Locate the cell with the specified text and output its (X, Y) center coordinate. 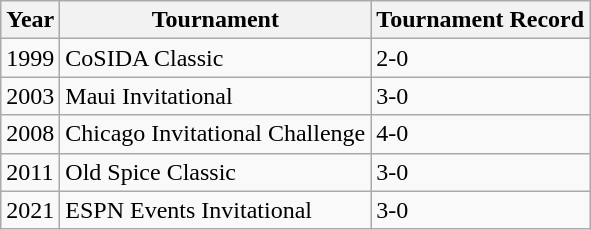
Year (30, 20)
Old Spice Classic (216, 172)
1999 (30, 58)
ESPN Events Invitational (216, 210)
Chicago Invitational Challenge (216, 134)
2008 (30, 134)
2-0 (480, 58)
2003 (30, 96)
Maui Invitational (216, 96)
4-0 (480, 134)
CoSIDA Classic (216, 58)
2011 (30, 172)
2021 (30, 210)
Tournament (216, 20)
Tournament Record (480, 20)
